From the cell containing the given text, extract its center point as (X, Y) coordinate. 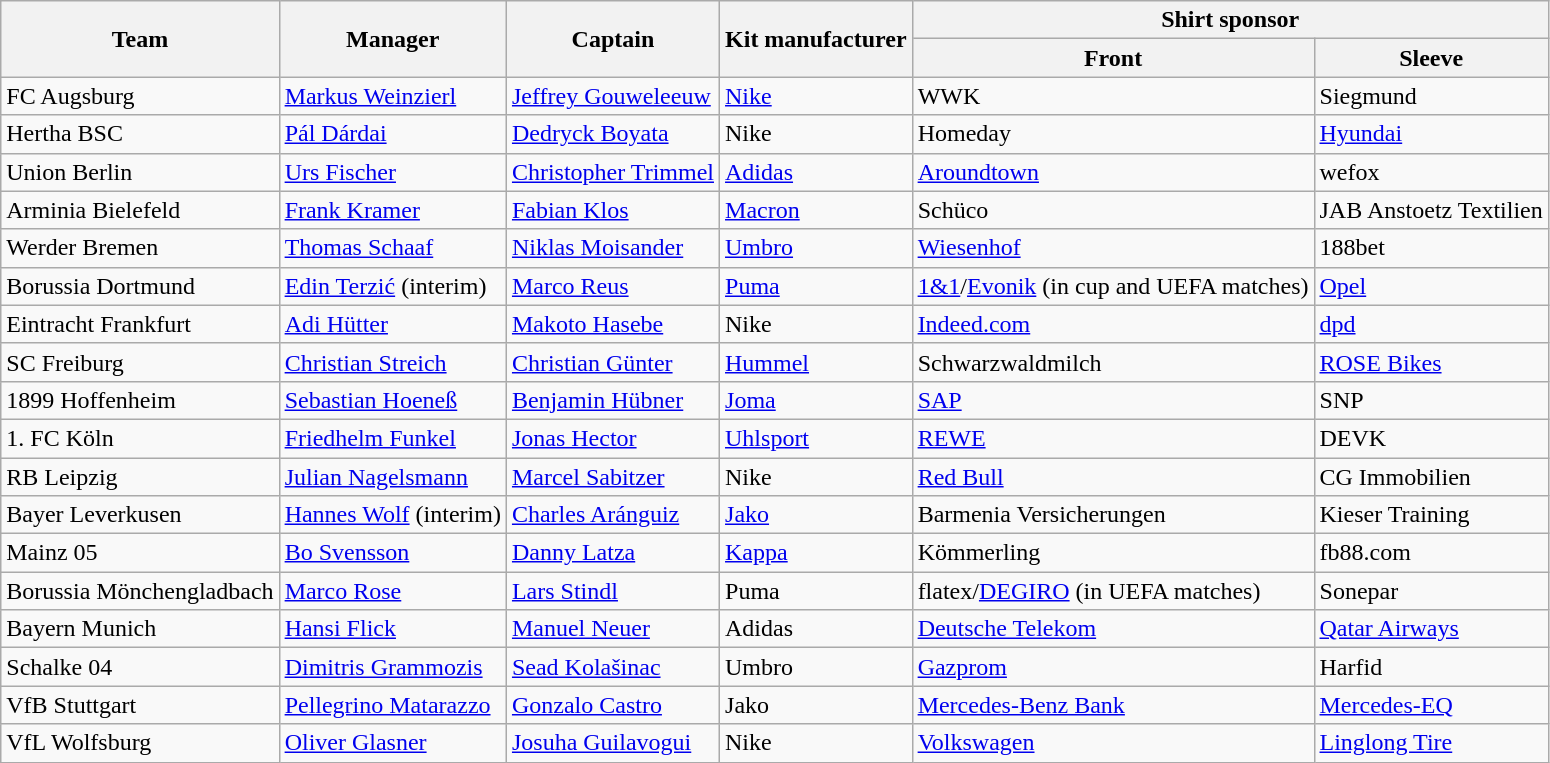
Hummel (816, 362)
FC Augsburg (140, 96)
Charles Aránguiz (612, 515)
Sonepar (1431, 591)
Gonzalo Castro (612, 705)
Wiesenhof (1113, 248)
fb88.com (1431, 553)
Marcel Sabitzer (612, 477)
Danny Latza (612, 553)
Kömmerling (1113, 553)
Josuha Guilavogui (612, 743)
dpd (1431, 324)
Urs Fischer (392, 172)
JAB Anstoetz Textilien (1431, 210)
Fabian Klos (612, 210)
Borussia Dortmund (140, 286)
Christian Streich (392, 362)
Opel (1431, 286)
1&1/Evonik (in cup and UEFA matches) (1113, 286)
Thomas Schaaf (392, 248)
Oliver Glasner (392, 743)
Sleeve (1431, 58)
Arminia Bielefeld (140, 210)
Macron (816, 210)
Eintracht Frankfurt (140, 324)
188bet (1431, 248)
Hansi Flick (392, 629)
Red Bull (1113, 477)
Linglong Tire (1431, 743)
Benjamin Hübner (612, 400)
Indeed.com (1113, 324)
Bo Svensson (392, 553)
Kit manufacturer (816, 39)
Adi Hütter (392, 324)
Hyundai (1431, 134)
Makoto Hasebe (612, 324)
Deutsche Telekom (1113, 629)
Qatar Airways (1431, 629)
Schwarzwaldmilch (1113, 362)
Jeffrey Gouweleeuw (612, 96)
Barmenia Versicherungen (1113, 515)
Christopher Trimmel (612, 172)
Siegmund (1431, 96)
1. FC Köln (140, 438)
Mercedes-EQ (1431, 705)
Volkswagen (1113, 743)
Kieser Training (1431, 515)
RB Leipzig (140, 477)
Joma (816, 400)
CG Immobilien (1431, 477)
Julian Nagelsmann (392, 477)
Kappa (816, 553)
Captain (612, 39)
Gazprom (1113, 667)
Uhlsport (816, 438)
Sead Kolašinac (612, 667)
Marco Reus (612, 286)
Dedryck Boyata (612, 134)
Hertha BSC (140, 134)
Christian Günter (612, 362)
Manager (392, 39)
WWK (1113, 96)
Borussia Mönchengladbach (140, 591)
Friedhelm Funkel (392, 438)
Jonas Hector (612, 438)
Union Berlin (140, 172)
Bayern Munich (140, 629)
Marco Rose (392, 591)
Bayer Leverkusen (140, 515)
Edin Terzić (interim) (392, 286)
SNP (1431, 400)
Manuel Neuer (612, 629)
Schüco (1113, 210)
1899 Hoffenheim (140, 400)
DEVK (1431, 438)
Homeday (1113, 134)
SAP (1113, 400)
Hannes Wolf (interim) (392, 515)
VfL Wolfsburg (140, 743)
ROSE Bikes (1431, 362)
Shirt sponsor (1230, 20)
Front (1113, 58)
Pellegrino Matarazzo (392, 705)
Aroundtown (1113, 172)
Team (140, 39)
Pál Dárdai (392, 134)
Schalke 04 (140, 667)
SC Freiburg (140, 362)
Harfid (1431, 667)
VfB Stuttgart (140, 705)
flatex/DEGIRO (in UEFA matches) (1113, 591)
Markus Weinzierl (392, 96)
wefox (1431, 172)
Dimitris Grammozis (392, 667)
Niklas Moisander (612, 248)
Mainz 05 (140, 553)
Frank Kramer (392, 210)
Sebastian Hoeneß (392, 400)
Werder Bremen (140, 248)
Lars Stindl (612, 591)
Mercedes-Benz Bank (1113, 705)
REWE (1113, 438)
